Return the (X, Y) coordinate for the center point of the cell that contains the specified text.  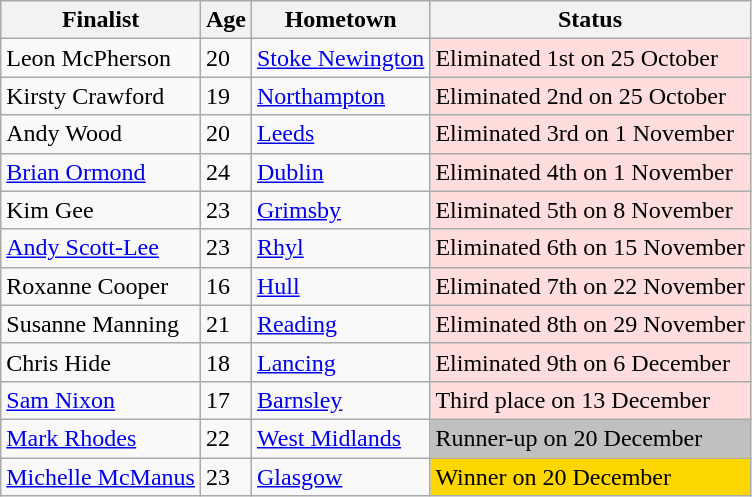
Eliminated 9th on 6 December (590, 362)
Reading (340, 324)
Dublin (340, 172)
Eliminated 6th on 15 November (590, 248)
Eliminated 4th on 1 November (590, 172)
Roxanne Cooper (101, 286)
Third place on 13 December (590, 400)
Eliminated 1st on 25 October (590, 58)
16 (226, 286)
Kim Gee (101, 210)
Northampton (340, 96)
Hometown (340, 20)
18 (226, 362)
Glasgow (340, 477)
21 (226, 324)
Eliminated 2nd on 25 October (590, 96)
Barnsley (340, 400)
Finalist (101, 20)
Age (226, 20)
Winner on 20 December (590, 477)
Lancing (340, 362)
22 (226, 438)
19 (226, 96)
Leeds (340, 134)
Brian Ormond (101, 172)
Eliminated 8th on 29 November (590, 324)
Chris Hide (101, 362)
Rhyl (340, 248)
17 (226, 400)
West Midlands (340, 438)
Grimsby (340, 210)
Eliminated 5th on 8 November (590, 210)
Michelle McManus (101, 477)
Hull (340, 286)
Status (590, 20)
Stoke Newington (340, 58)
24 (226, 172)
Runner-up on 20 December (590, 438)
Susanne Manning (101, 324)
Sam Nixon (101, 400)
Kirsty Crawford (101, 96)
Eliminated 7th on 22 November (590, 286)
Andy Scott-Lee (101, 248)
Andy Wood (101, 134)
Eliminated 3rd on 1 November (590, 134)
Mark Rhodes (101, 438)
Leon McPherson (101, 58)
